From the cell containing the given text, extract its center point as [X, Y] coordinate. 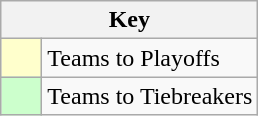
Teams to Tiebreakers [150, 96]
Key [130, 20]
Teams to Playoffs [150, 58]
